Pinpoint the cell where the given text exists, returning its [x, y] midpoint coordinate. 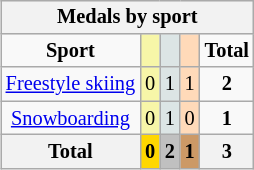
Medals by sport [128, 17]
Freestyle skiing [70, 84]
3 [227, 152]
Snowboarding [70, 118]
Sport [70, 51]
